Provide the [X, Y] coordinate of the cell's center where the given text is located.  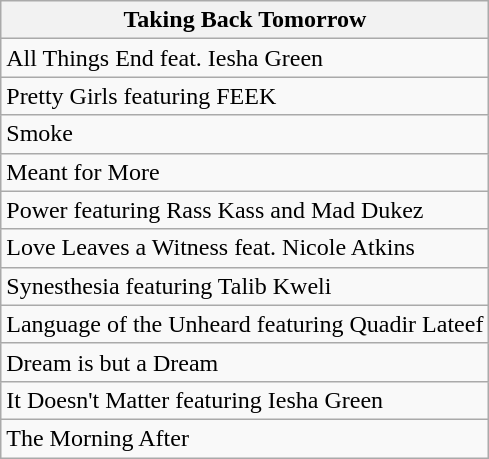
Smoke [245, 134]
All Things End feat. Iesha Green [245, 58]
Synesthesia featuring Talib Kweli [245, 286]
Language of the Unheard featuring Quadir Lateef [245, 324]
Meant for More [245, 172]
Power featuring Rass Kass and Mad Dukez [245, 210]
Love Leaves a Witness feat. Nicole Atkins [245, 248]
Pretty Girls featuring FEEK [245, 96]
The Morning After [245, 438]
Dream is but a Dream [245, 362]
It Doesn't Matter featuring Iesha Green [245, 400]
Taking Back Tomorrow [245, 20]
